For the text-containing cell, return its midpoint in [x, y] coordinate format. 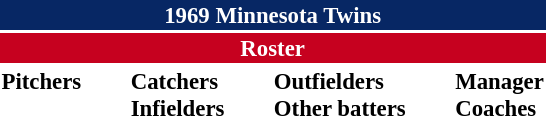
1969 Minnesota Twins [272, 15]
Roster [272, 48]
